Capture the cell that displays the provided text and extract its [X, Y] central coordinate. 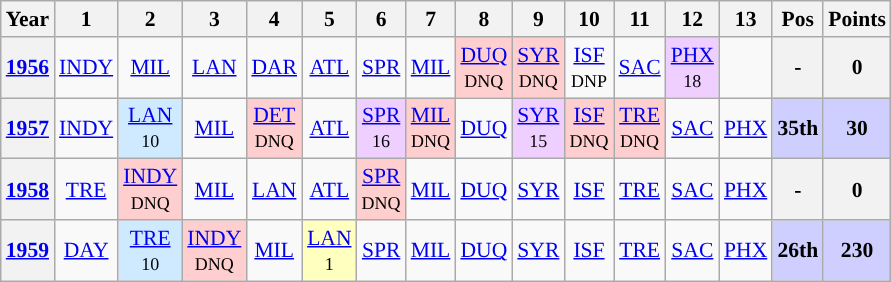
Pos [798, 19]
230 [857, 250]
Year [28, 19]
4 [274, 19]
ISFDNP [588, 68]
26th [798, 250]
TRE10 [150, 250]
DETDNQ [274, 128]
12 [692, 19]
LAN10 [150, 128]
1958 [28, 190]
8 [484, 19]
Points [857, 19]
SPR16 [382, 128]
7 [431, 19]
35th [798, 128]
9 [538, 19]
30 [857, 128]
PHX18 [692, 68]
10 [588, 19]
5 [329, 19]
2 [150, 19]
6 [382, 19]
1957 [28, 128]
DUQDNQ [484, 68]
1956 [28, 68]
TREDNQ [640, 128]
DAY [86, 250]
MILDNQ [431, 128]
LAN1 [329, 250]
SYR15 [538, 128]
ISFDNQ [588, 128]
3 [214, 19]
13 [746, 19]
1959 [28, 250]
SYRDNQ [538, 68]
1 [86, 19]
SPRDNQ [382, 190]
11 [640, 19]
DAR [274, 68]
